Identify which cell holds the provided text, then report its (x, y) central coordinate. 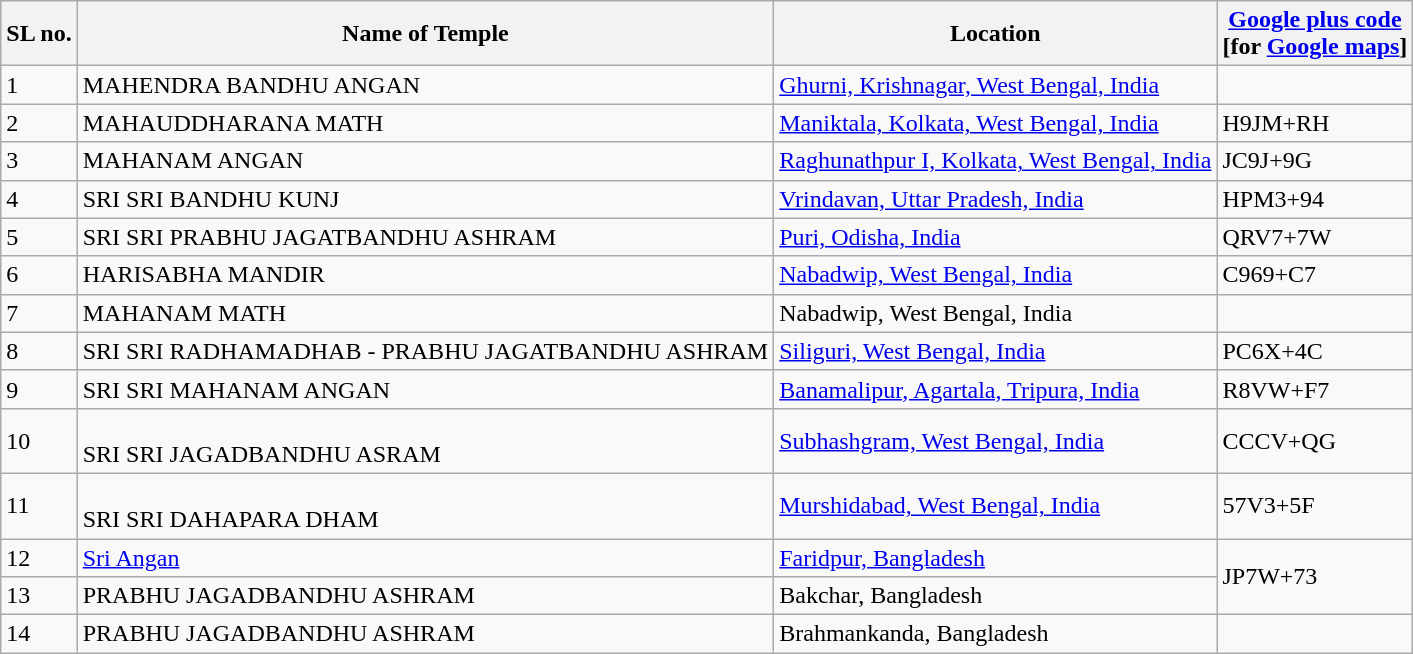
7 (39, 313)
Raghunathpur I, Kolkata, West Bengal, India (996, 161)
8 (39, 351)
SRI SRI RADHAMADHAB - PRABHU JAGATBANDHU ASHRAM (425, 351)
MAHENDRA BANDHU ANGAN (425, 85)
R8VW+F7 (1315, 389)
14 (39, 634)
Vrindavan, Uttar Pradesh, India (996, 199)
HPM3+94 (1315, 199)
Bakchar, Bangladesh (996, 596)
6 (39, 275)
9 (39, 389)
JP7W+73 (1315, 576)
Google plus code[for Google maps] (1315, 34)
4 (39, 199)
MAHANAM ANGAN (425, 161)
Location (996, 34)
1 (39, 85)
57V3+5F (1315, 506)
HARISABHA MANDIR (425, 275)
3 (39, 161)
SRI SRI DAHAPARA DHAM (425, 506)
SL no. (39, 34)
Puri, Odisha, India (996, 237)
Murshidabad, West Bengal, India (996, 506)
Maniktala, Kolkata, West Bengal, India (996, 123)
C969+C7 (1315, 275)
Subhashgram, West Bengal, India (996, 440)
Ghurni, Krishnagar, West Bengal, India (996, 85)
11 (39, 506)
Name of Temple (425, 34)
10 (39, 440)
H9JM+RH (1315, 123)
Faridpur, Bangladesh (996, 557)
CCCV+QG (1315, 440)
SRI SRI BANDHU KUNJ (425, 199)
MAHAUDDHARANA MATH (425, 123)
QRV7+7W (1315, 237)
Banamalipur, Agartala, Tripura, India (996, 389)
2 (39, 123)
13 (39, 596)
Siliguri, West Bengal, India (996, 351)
5 (39, 237)
JC9J+9G (1315, 161)
Brahmankanda, Bangladesh (996, 634)
Sri Angan (425, 557)
SRI SRI MAHANAM ANGAN (425, 389)
PC6X+4C (1315, 351)
SRI SRI PRABHU JAGATBANDHU ASHRAM (425, 237)
SRI SRI JAGADBANDHU ASRAM (425, 440)
MAHANAM MATH (425, 313)
12 (39, 557)
